For the text-containing cell, return its midpoint in (x, y) coordinate format. 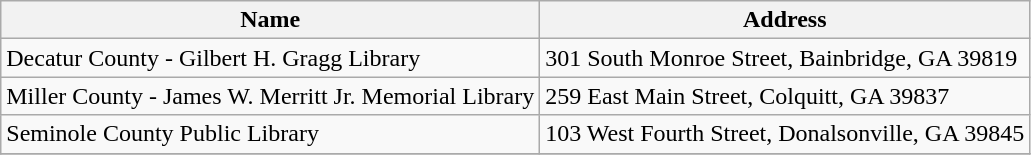
Name (270, 20)
Seminole County Public Library (270, 134)
Miller County - James W. Merritt Jr. Memorial Library (270, 96)
103 West Fourth Street, Donalsonville, GA 39845 (785, 134)
Decatur County - Gilbert H. Gragg Library (270, 58)
259 East Main Street, Colquitt, GA 39837 (785, 96)
301 South Monroe Street, Bainbridge, GA 39819 (785, 58)
Address (785, 20)
